Return the [X, Y] coordinate for the center point of the cell that contains the specified text.  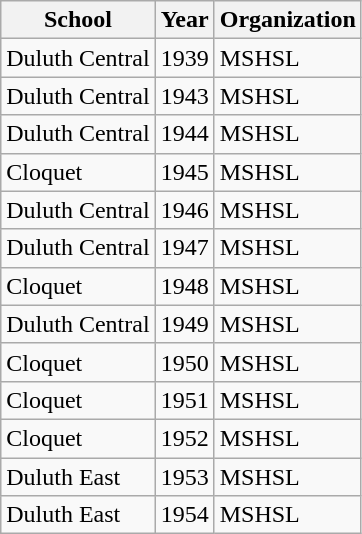
1948 [184, 286]
1951 [184, 400]
Organization [288, 20]
1943 [184, 96]
1952 [184, 438]
1946 [184, 210]
1954 [184, 515]
1947 [184, 248]
1944 [184, 134]
Year [184, 20]
1939 [184, 58]
1945 [184, 172]
1950 [184, 362]
School [78, 20]
1953 [184, 477]
1949 [184, 324]
